Output the (X, Y) coordinate of the center of the cell containing the given text.  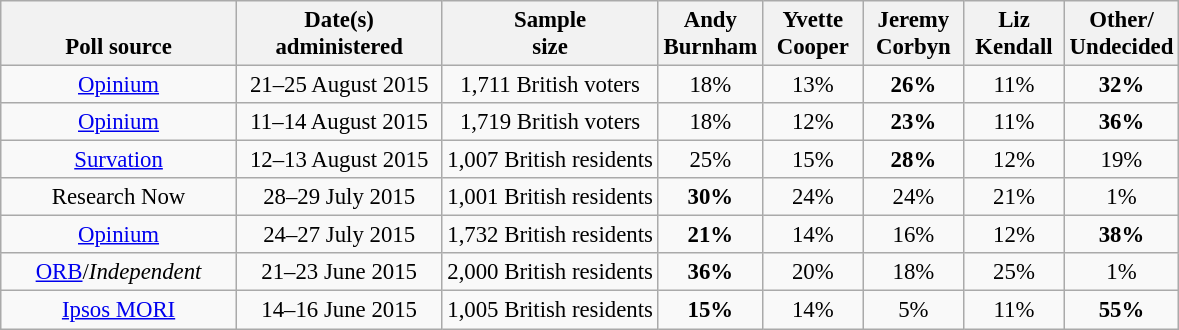
16% (914, 235)
19% (1121, 160)
Ipsos MORI (119, 310)
32% (1121, 85)
Samplesize (550, 34)
21–23 June 2015 (339, 273)
11–14 August 2015 (339, 122)
AndyBurnham (710, 34)
1,711 British voters (550, 85)
1,732 British residents (550, 235)
21–25 August 2015 (339, 85)
2,000 British residents (550, 273)
1,001 British residents (550, 197)
Research Now (119, 197)
26% (914, 85)
38% (1121, 235)
Date(s)administered (339, 34)
1,719 British voters (550, 122)
55% (1121, 310)
ORB/Independent (119, 273)
Other/Undecided (1121, 34)
14–16 June 2015 (339, 310)
LizKendall (1014, 34)
28–29 July 2015 (339, 197)
YvetteCooper (812, 34)
Survation (119, 160)
28% (914, 160)
20% (812, 273)
Poll source (119, 34)
12–13 August 2015 (339, 160)
5% (914, 310)
13% (812, 85)
23% (914, 122)
24–27 July 2015 (339, 235)
1,005 British residents (550, 310)
1,007 British residents (550, 160)
JeremyCorbyn (914, 34)
30% (710, 197)
